Provide the [X, Y] coordinate of the cell's center where the given text is located.  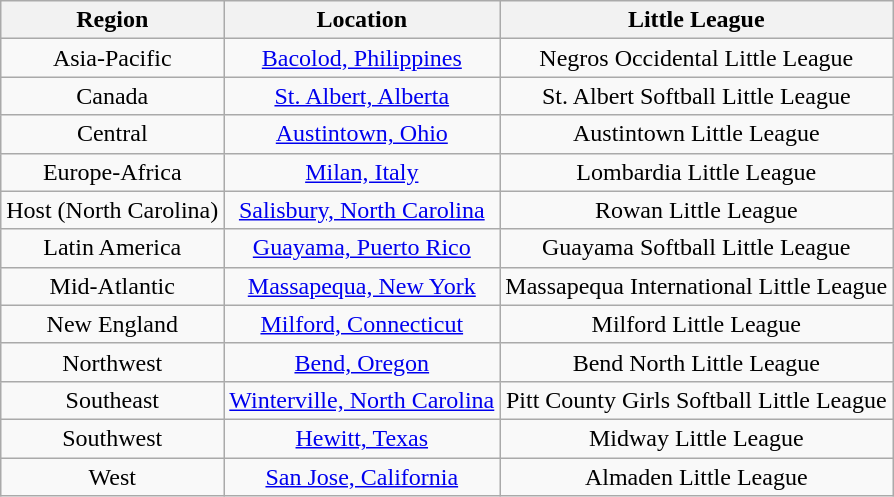
Northwest [112, 362]
Bend, Oregon [362, 362]
Latin America [112, 248]
Hewitt, Texas [362, 438]
Guayama Softball Little League [696, 248]
Lombardia Little League [696, 172]
Asia-Pacific [112, 58]
Southwest [112, 438]
Europe-Africa [112, 172]
West [112, 477]
Milford Little League [696, 324]
Location [362, 20]
Negros Occidental Little League [696, 58]
New England [112, 324]
Massapequa, New York [362, 286]
Mid-Atlantic [112, 286]
Little League [696, 20]
Austintown Little League [696, 134]
Austintown, Ohio [362, 134]
Pitt County Girls Softball Little League [696, 400]
Almaden Little League [696, 477]
Midway Little League [696, 438]
Southeast [112, 400]
San Jose, California [362, 477]
St. Albert Softball Little League [696, 96]
Milford, Connecticut [362, 324]
Bend North Little League [696, 362]
Rowan Little League [696, 210]
Bacolod, Philippines [362, 58]
Milan, Italy [362, 172]
St. Albert, Alberta [362, 96]
Salisbury, North Carolina [362, 210]
Canada [112, 96]
Massapequa International Little League [696, 286]
Guayama, Puerto Rico [362, 248]
Winterville, North Carolina [362, 400]
Central [112, 134]
Region [112, 20]
Host (North Carolina) [112, 210]
